Pinpoint the cell where the given text exists, returning its [X, Y] midpoint coordinate. 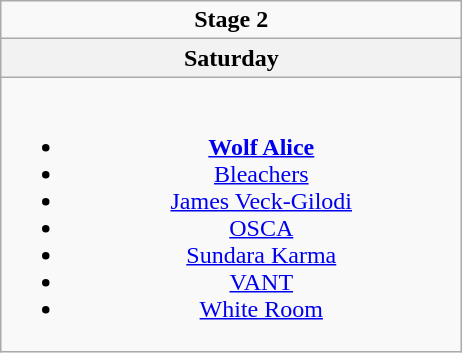
Wolf AliceBleachersJames Veck-GilodiOSCASundara KarmaVANTWhite Room [232, 214]
Saturday [232, 58]
Stage 2 [232, 20]
